Provide the [x, y] coordinate of the cell's center where the given text is located.  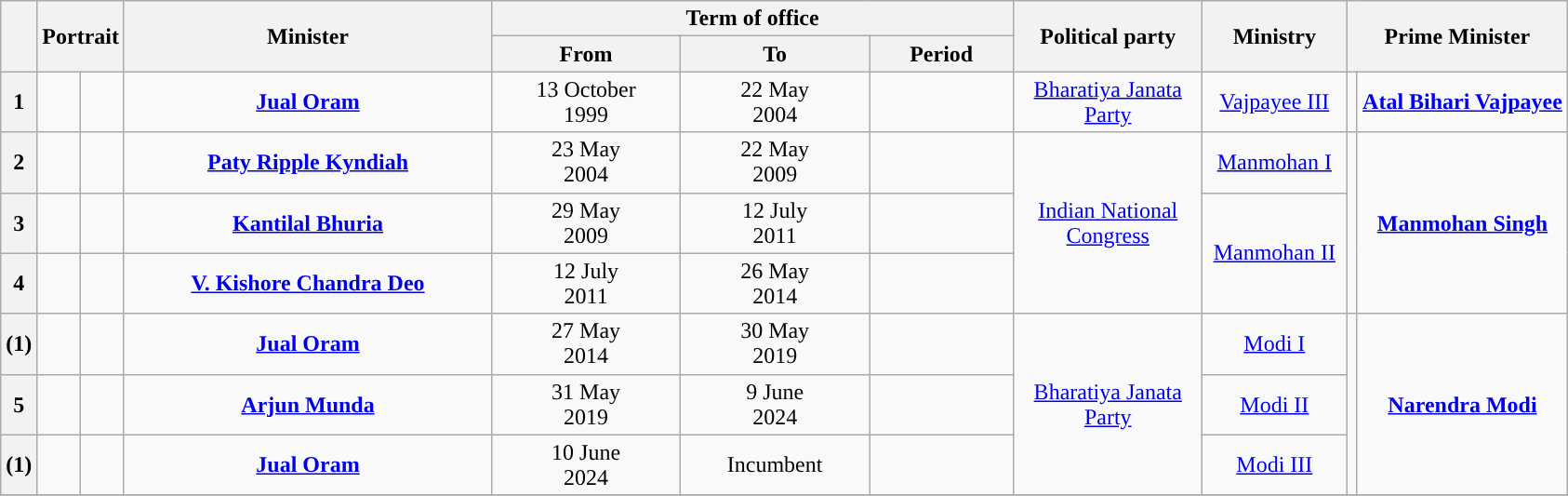
22 May2009 [776, 162]
22 May2004 [776, 102]
29 May2009 [586, 223]
3 [19, 223]
Term of office [753, 19]
31 May2019 [586, 404]
4 [19, 283]
1 [19, 102]
5 [19, 404]
Period [941, 54]
30 May2019 [776, 344]
Arjun Munda [307, 404]
Indian National Congress [1109, 223]
Ministry [1274, 36]
Political party [1109, 36]
Portrait [81, 36]
10 June2024 [586, 465]
2 [19, 162]
Manmohan Singh [1462, 223]
From [586, 54]
Minister [307, 36]
13 October1999 [586, 102]
Paty Ripple Kyndiah [307, 162]
Atal Bihari Vajpayee [1462, 102]
Narendra Modi [1462, 404]
26 May2014 [776, 283]
V. Kishore Chandra Deo [307, 283]
Manmohan I [1274, 162]
To [776, 54]
9 June2024 [776, 404]
Modi III [1274, 465]
Prime Minister [1457, 36]
Modi II [1274, 404]
27 May2014 [586, 344]
23 May2004 [586, 162]
Manmohan II [1274, 253]
Vajpayee III [1274, 102]
Incumbent [776, 465]
Kantilal Bhuria [307, 223]
Modi I [1274, 344]
